Search for the cell housing the specified text and yield its (X, Y) center coordinate. 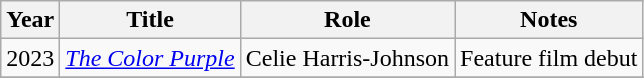
Feature film debut (549, 58)
Year (30, 20)
Title (150, 20)
Role (347, 20)
The Color Purple (150, 58)
Notes (549, 20)
Celie Harris-Johnson (347, 58)
2023 (30, 58)
